Find where the given text appears and provide that cell's center as [X, Y] coordinate. 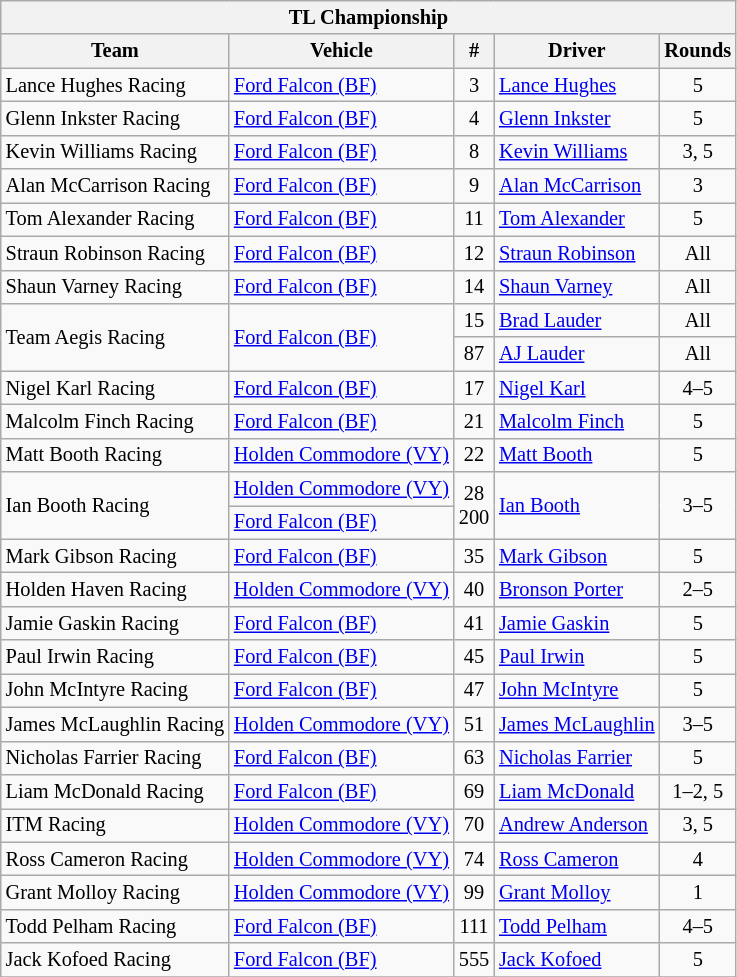
Rounds [698, 51]
Brad Lauder [576, 320]
Matt Booth Racing [115, 455]
Mark Gibson [576, 556]
15 [474, 320]
# [474, 51]
Paul Irwin Racing [115, 657]
Todd Pelham [576, 926]
James McLaughlin [576, 724]
Tom Alexander [576, 219]
Malcolm Finch [576, 421]
Straun Robinson [576, 253]
Ross Cameron [576, 859]
11 [474, 219]
Shaun Varney [576, 287]
22 [474, 455]
Todd Pelham Racing [115, 926]
28200 [474, 506]
Jack Kofoed [576, 960]
Jack Kofoed Racing [115, 960]
Kevin Williams Racing [115, 152]
70 [474, 825]
99 [474, 892]
Paul Irwin [576, 657]
74 [474, 859]
555 [474, 960]
Lance Hughes [576, 85]
8 [474, 152]
Team [115, 51]
69 [474, 791]
Andrew Anderson [576, 825]
Malcolm Finch Racing [115, 421]
Shaun Varney Racing [115, 287]
Alan McCarrison Racing [115, 186]
Ian Booth Racing [115, 506]
Nigel Karl [576, 388]
Kevin Williams [576, 152]
Alan McCarrison [576, 186]
Jamie Gaskin Racing [115, 623]
21 [474, 421]
9 [474, 186]
1 [698, 892]
Nicholas Farrier [576, 758]
Nicholas Farrier Racing [115, 758]
Grant Molloy [576, 892]
Glenn Inkster Racing [115, 118]
Matt Booth [576, 455]
1–2, 5 [698, 791]
Mark Gibson Racing [115, 556]
51 [474, 724]
111 [474, 926]
41 [474, 623]
2–5 [698, 589]
35 [474, 556]
Nigel Karl Racing [115, 388]
James McLaughlin Racing [115, 724]
87 [474, 354]
47 [474, 690]
Driver [576, 51]
Tom Alexander Racing [115, 219]
Liam McDonald [576, 791]
Ross Cameron Racing [115, 859]
Grant Molloy Racing [115, 892]
Holden Haven Racing [115, 589]
Bronson Porter [576, 589]
Glenn Inkster [576, 118]
Jamie Gaskin [576, 623]
45 [474, 657]
17 [474, 388]
John McIntyre [576, 690]
14 [474, 287]
Lance Hughes Racing [115, 85]
John McIntyre Racing [115, 690]
63 [474, 758]
ITM Racing [115, 825]
Straun Robinson Racing [115, 253]
TL Championship [368, 17]
Ian Booth [576, 506]
Liam McDonald Racing [115, 791]
12 [474, 253]
40 [474, 589]
Vehicle [342, 51]
Team Aegis Racing [115, 336]
AJ Lauder [576, 354]
